Output the (x, y) coordinate of the center of the cell containing the given text.  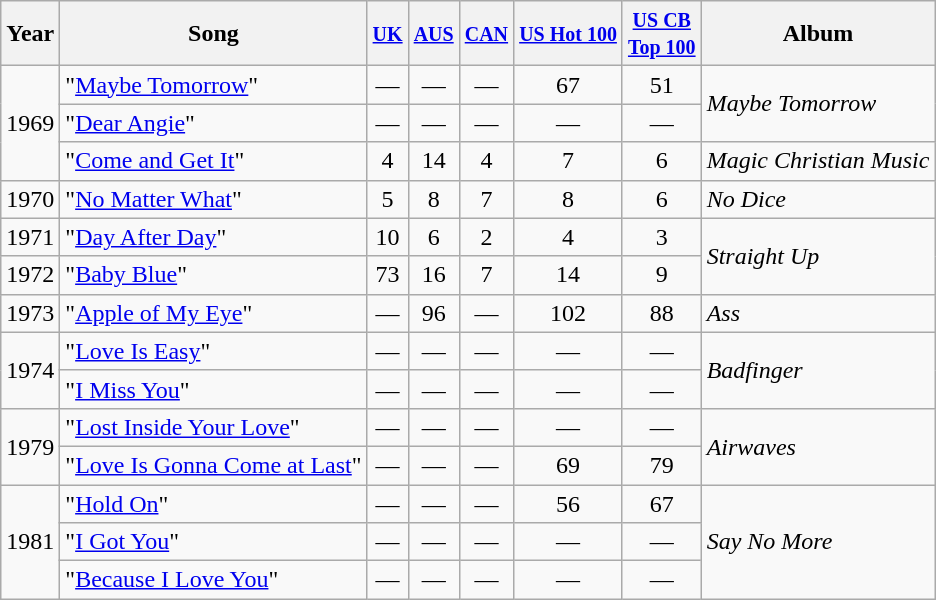
1970 (30, 199)
US CBTop 100 (662, 34)
Song (214, 34)
CAN (486, 34)
1974 (30, 370)
"Apple of My Eye" (214, 313)
"I Miss You" (214, 389)
"I Got You" (214, 542)
UK (388, 34)
"Love Is Easy" (214, 351)
"Lost Inside Your Love" (214, 427)
96 (434, 313)
No Dice (818, 199)
1969 (30, 123)
"Maybe Tomorrow" (214, 85)
US Hot 100 (568, 34)
51 (662, 85)
3 (662, 237)
9 (662, 275)
"Because I Love You" (214, 580)
Badfinger (818, 370)
79 (662, 465)
1981 (30, 541)
88 (662, 313)
Year (30, 34)
"Baby Blue" (214, 275)
Magic Christian Music (818, 161)
69 (568, 465)
16 (434, 275)
2 (486, 237)
"Day After Day" (214, 237)
1979 (30, 446)
Album (818, 34)
5 (388, 199)
1972 (30, 275)
1973 (30, 313)
Airwaves (818, 446)
"Come and Get It" (214, 161)
Ass (818, 313)
10 (388, 237)
56 (568, 503)
"Love Is Gonna Come at Last" (214, 465)
"Dear Angie" (214, 123)
Say No More (818, 541)
"Hold On" (214, 503)
Maybe Tomorrow (818, 104)
73 (388, 275)
1971 (30, 237)
Straight Up (818, 256)
"No Matter What" (214, 199)
AUS (434, 34)
102 (568, 313)
